Detect which cell encompasses the target text, then output its [X, Y] center coordinate. 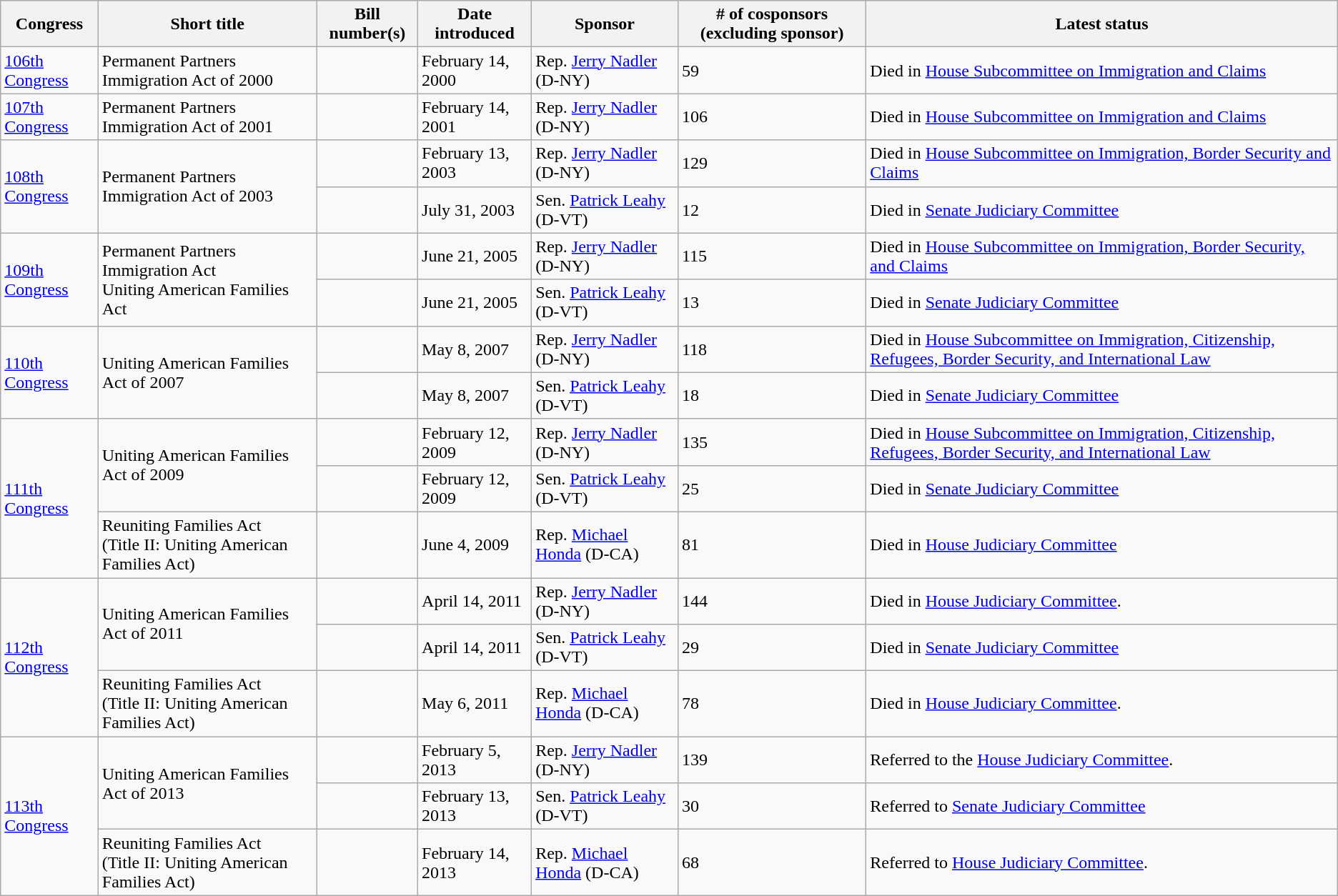
109th Congress [49, 279]
30 [772, 806]
106th Congress [49, 70]
Latest status [1102, 24]
June 4, 2009 [475, 544]
115 [772, 256]
Uniting American Families Act of 2013 [207, 783]
110th Congress [49, 372]
February 14, 2000 [475, 70]
13 [772, 303]
78 [772, 704]
Date introduced [475, 24]
Short title [207, 24]
Died in House Subcommittee on Immigration, Border Security and Claims [1102, 163]
Died in House Subcommittee on Immigration, Border Security, and Claims [1102, 256]
# of cosponsors (excluding sponsor) [772, 24]
February 13, 2013 [475, 806]
25 [772, 489]
Uniting American Families Act of 2009 [207, 465]
139 [772, 760]
Uniting American Families Act of 2007 [207, 372]
Referred to House Judiciary Committee. [1102, 862]
Uniting American Families Act of 2011 [207, 624]
Permanent Partners Immigration Act of 2003 [207, 186]
Bill number(s) [367, 24]
107th Congress [49, 117]
118 [772, 349]
July 31, 2003 [475, 210]
February 5, 2013 [475, 760]
February 14, 2001 [475, 117]
129 [772, 163]
135 [772, 442]
108th Congress [49, 186]
81 [772, 544]
144 [772, 600]
106 [772, 117]
Permanent Partners Immigration ActUniting American Families Act [207, 279]
29 [772, 647]
Permanent Partners Immigration Act of 2000 [207, 70]
112th Congress [49, 657]
Sponsor [605, 24]
Died in House Judiciary Committee [1102, 544]
18 [772, 396]
Referred to Senate Judiciary Committee [1102, 806]
May 6, 2011 [475, 704]
59 [772, 70]
Referred to the House Judiciary Committee. [1102, 760]
68 [772, 862]
113th Congress [49, 816]
Permanent Partners Immigration Act of 2001 [207, 117]
12 [772, 210]
February 13, 2003 [475, 163]
Congress [49, 24]
February 14, 2013 [475, 862]
111th Congress [49, 498]
